Return (x, y) of the center of cell containing provided text 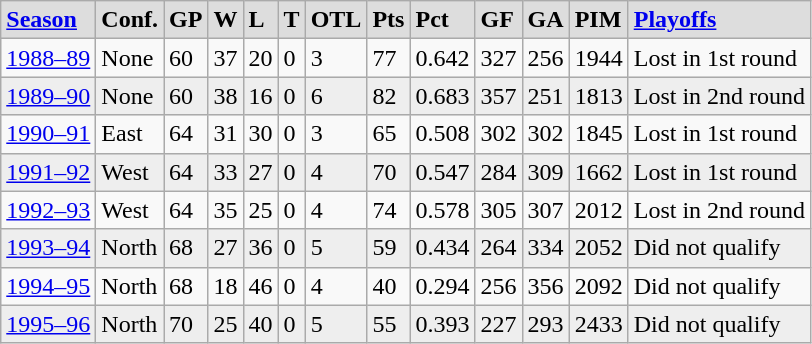
305 (498, 210)
1845 (598, 134)
0.393 (442, 324)
20 (260, 58)
W (226, 20)
46 (260, 286)
1989–90 (48, 96)
293 (546, 324)
0.547 (442, 172)
1944 (598, 58)
35 (226, 210)
6 (336, 96)
2012 (598, 210)
0.578 (442, 210)
0.683 (442, 96)
Pct (442, 20)
37 (226, 58)
Conf. (130, 20)
2433 (598, 324)
59 (388, 248)
357 (498, 96)
227 (498, 324)
0.294 (442, 286)
1995–96 (48, 324)
L (260, 20)
Pts (388, 20)
30 (260, 134)
Season (48, 20)
31 (226, 134)
18 (226, 286)
327 (498, 58)
251 (546, 96)
T (292, 20)
1813 (598, 96)
1662 (598, 172)
309 (546, 172)
PIM (598, 20)
0.508 (442, 134)
GF (498, 20)
1993–94 (48, 248)
77 (388, 58)
0.642 (442, 58)
334 (546, 248)
36 (260, 248)
1991–92 (48, 172)
82 (388, 96)
74 (388, 210)
65 (388, 134)
OTL (336, 20)
264 (498, 248)
55 (388, 324)
1994–95 (48, 286)
1992–93 (48, 210)
16 (260, 96)
0.434 (442, 248)
GA (546, 20)
33 (226, 172)
284 (498, 172)
38 (226, 96)
2052 (598, 248)
Playoffs (719, 20)
356 (546, 286)
307 (546, 210)
GP (186, 20)
1990–91 (48, 134)
East (130, 134)
1988–89 (48, 58)
2092 (598, 286)
